Locate the cell with the specified text and output its [x, y] center coordinate. 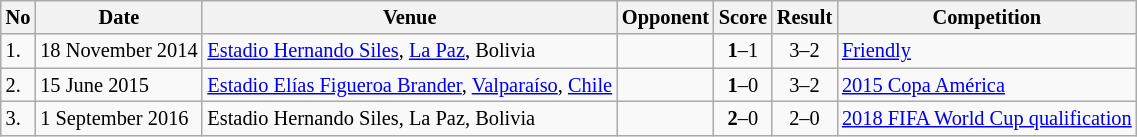
Venue [410, 17]
1–1 [743, 51]
3. [18, 118]
Estadio Elías Figueroa Brander, Valparaíso, Chile [410, 85]
1 September 2016 [118, 118]
Result [804, 17]
1–0 [743, 85]
Competition [987, 17]
2. [18, 85]
2018 FIFA World Cup qualification [987, 118]
1. [18, 51]
2015 Copa América [987, 85]
Friendly [987, 51]
Score [743, 17]
Opponent [666, 17]
No [18, 17]
15 June 2015 [118, 85]
18 November 2014 [118, 51]
Date [118, 17]
